Return the [X, Y] coordinate for the center point of the cell that contains the specified text.  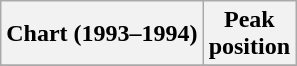
Chart (1993–1994) [102, 34]
Peakposition [249, 34]
